Search for the cell housing the specified text and yield its [x, y] center coordinate. 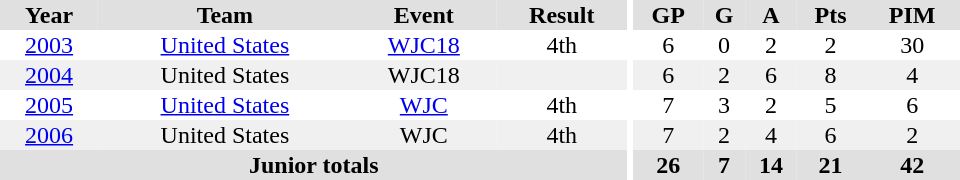
Team [224, 15]
Pts [830, 15]
A [771, 15]
8 [830, 75]
3 [724, 105]
Result [562, 15]
30 [912, 45]
PIM [912, 15]
2003 [49, 45]
26 [668, 165]
42 [912, 165]
Junior totals [314, 165]
Event [424, 15]
2005 [49, 105]
GP [668, 15]
0 [724, 45]
14 [771, 165]
G [724, 15]
2006 [49, 135]
Year [49, 15]
21 [830, 165]
5 [830, 105]
2004 [49, 75]
